Find where the given text appears and provide that cell's center as (X, Y) coordinate. 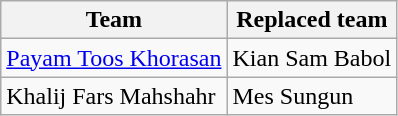
Payam Toos Khorasan (114, 58)
Mes Sungun (312, 96)
Team (114, 20)
Replaced team (312, 20)
Kian Sam Babol (312, 58)
Khalij Fars Mahshahr (114, 96)
